Scan for the cell matching the given text and deliver its [X, Y] coordinate at center. 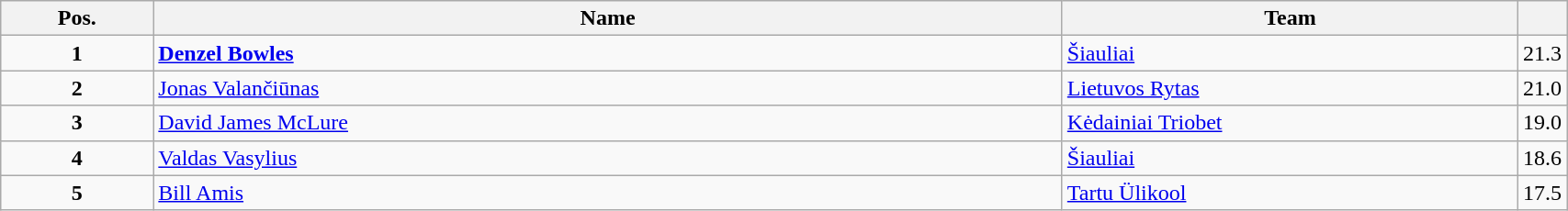
Valdas Vasylius [608, 158]
Denzel Bowles [608, 53]
Tartu Ülikool [1290, 193]
17.5 [1543, 193]
Jonas Valančiūnas [608, 88]
Bill Amis [608, 193]
David James McLure [608, 123]
Pos. [77, 18]
5 [77, 193]
3 [77, 123]
19.0 [1543, 123]
2 [77, 88]
18.6 [1543, 158]
21.3 [1543, 53]
Team [1290, 18]
1 [77, 53]
Kėdainiai Triobet [1290, 123]
21.0 [1543, 88]
Lietuvos Rytas [1290, 88]
4 [77, 158]
Name [608, 18]
